For the text-containing cell, return its midpoint in (X, Y) coordinate format. 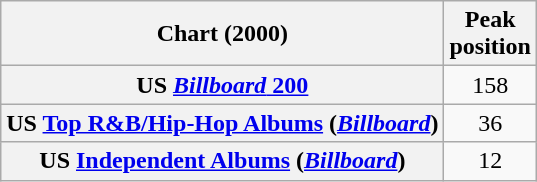
US Top R&B/Hip-Hop Albums (Billboard) (222, 123)
36 (490, 123)
Peak position (490, 34)
Chart (2000) (222, 34)
US Billboard 200 (222, 85)
158 (490, 85)
US Independent Albums (Billboard) (222, 161)
12 (490, 161)
